Return (X, Y) of the center of cell containing provided text 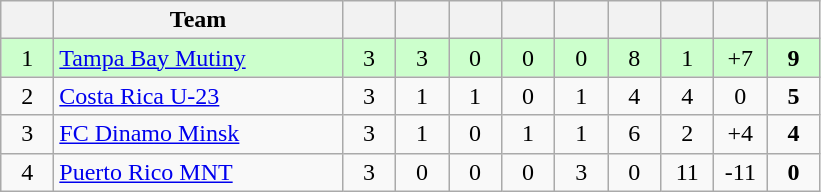
Costa Rica U-23 (198, 96)
+7 (740, 58)
8 (634, 58)
-11 (740, 172)
9 (794, 58)
Puerto Rico MNT (198, 172)
5 (794, 96)
+4 (740, 134)
Team (198, 20)
Tampa Bay Mutiny (198, 58)
11 (688, 172)
FC Dinamo Minsk (198, 134)
6 (634, 134)
